From the cell containing the given text, extract its center point as [X, Y] coordinate. 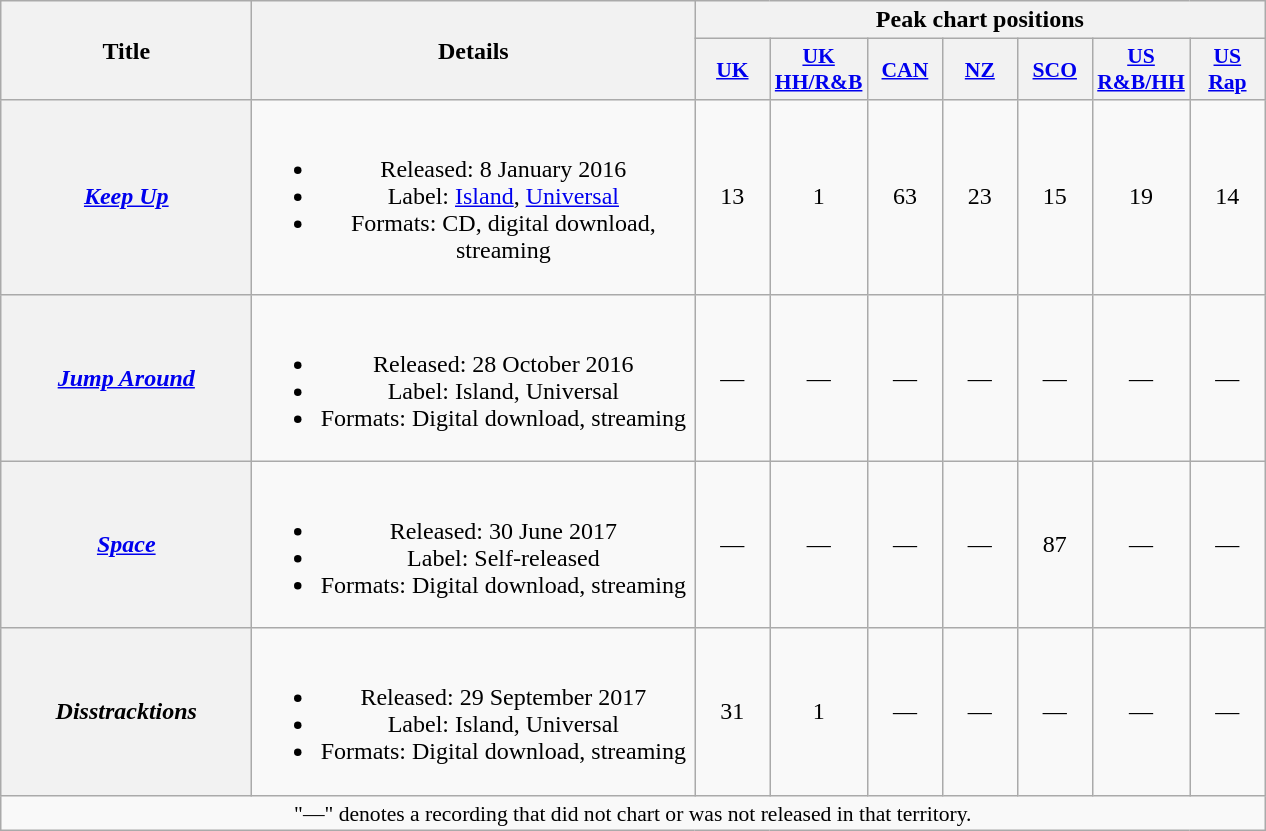
Jump Around [126, 378]
19 [1141, 197]
31 [732, 712]
Released: 29 September 2017Label: Island, UniversalFormats: Digital download, streaming [474, 712]
Disstracktions [126, 712]
13 [732, 197]
Released: 30 June 2017Label: Self-releasedFormats: Digital download, streaming [474, 544]
SCO [1054, 70]
Title [126, 50]
NZ [980, 70]
Space [126, 544]
UKHH/R&B [819, 70]
Details [474, 50]
CAN [904, 70]
"—" denotes a recording that did not chart or was not released in that territory. [633, 813]
Peak chart positions [980, 20]
23 [980, 197]
Released: 28 October 2016Label: Island, UniversalFormats: Digital download, streaming [474, 378]
UK [732, 70]
USR&B/HH [1141, 70]
15 [1054, 197]
63 [904, 197]
USRap [1228, 70]
Keep Up [126, 197]
87 [1054, 544]
14 [1228, 197]
Released: 8 January 2016Label: Island, UniversalFormats: CD, digital download, streaming [474, 197]
